Determine the [x, y] coordinate at the center of the cell enclosing the given text.  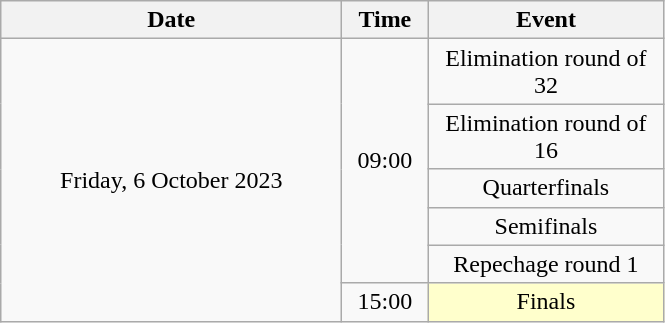
Quarterfinals [546, 188]
Event [546, 20]
Finals [546, 302]
15:00 [385, 302]
Repechage round 1 [546, 264]
Semifinals [546, 226]
Date [172, 20]
Time [385, 20]
09:00 [385, 161]
Friday, 6 October 2023 [172, 180]
Elimination round of 32 [546, 72]
Elimination round of 16 [546, 136]
